Scan for the cell matching the given text and deliver its [X, Y] coordinate at center. 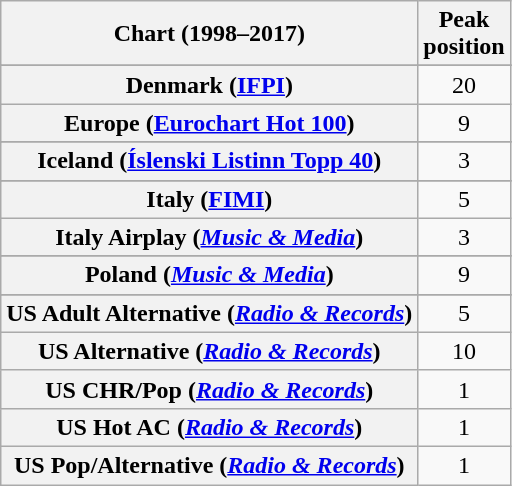
Italy (FIMI) [210, 199]
10 [464, 351]
Italy Airplay (Music & Media) [210, 237]
Iceland (Íslenski Listinn Topp 40) [210, 161]
Poland (Music & Media) [210, 275]
US CHR/Pop (Radio & Records) [210, 389]
US Adult Alternative (Radio & Records) [210, 313]
US Pop/Alternative (Radio & Records) [210, 465]
Denmark (IFPI) [210, 85]
US Alternative (Radio & Records) [210, 351]
20 [464, 85]
Europe (Eurochart Hot 100) [210, 123]
US Hot AC (Radio & Records) [210, 427]
Peakposition [464, 34]
Chart (1998–2017) [210, 34]
